Capture the cell that displays the provided text and extract its [x, y] central coordinate. 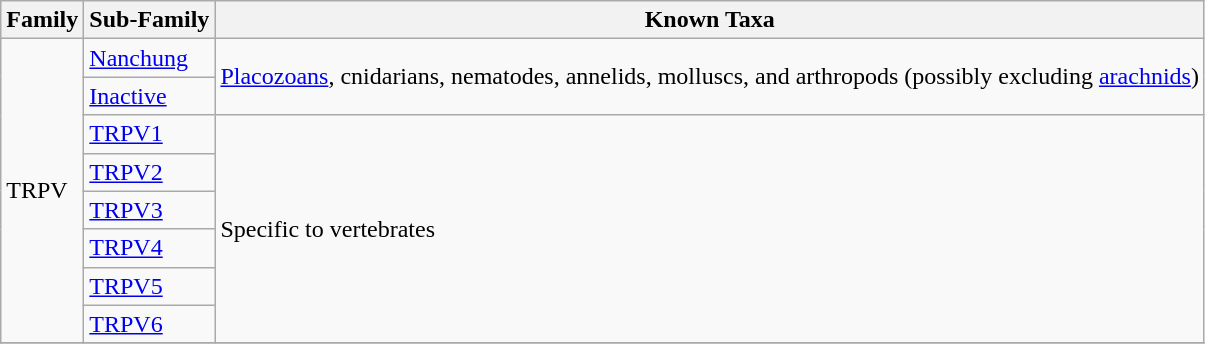
Specific to vertebrates [710, 229]
TRPV5 [150, 286]
TRPV6 [150, 324]
Family [42, 20]
TRPV4 [150, 248]
TRPV1 [150, 134]
Placozoans, cnidarians, nematodes, annelids, molluscs, and arthropods (possibly excluding arachnids) [710, 77]
TRPV2 [150, 172]
Inactive [150, 96]
Nanchung [150, 58]
TRPV3 [150, 210]
TRPV [42, 191]
Known Taxa [710, 20]
Sub-Family [150, 20]
